For the text-containing cell, return its midpoint in [x, y] coordinate format. 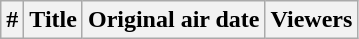
Viewers [312, 20]
Original air date [174, 20]
# [12, 20]
Title [54, 20]
